Pinpoint the cell where the given text exists, returning its [X, Y] midpoint coordinate. 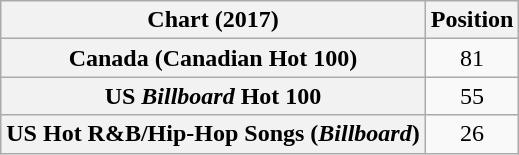
81 [472, 58]
US Billboard Hot 100 [213, 96]
US Hot R&B/Hip-Hop Songs (Billboard) [213, 134]
Canada (Canadian Hot 100) [213, 58]
26 [472, 134]
Chart (2017) [213, 20]
Position [472, 20]
55 [472, 96]
